Determine the (X, Y) coordinate at the center of the cell enclosing the given text.  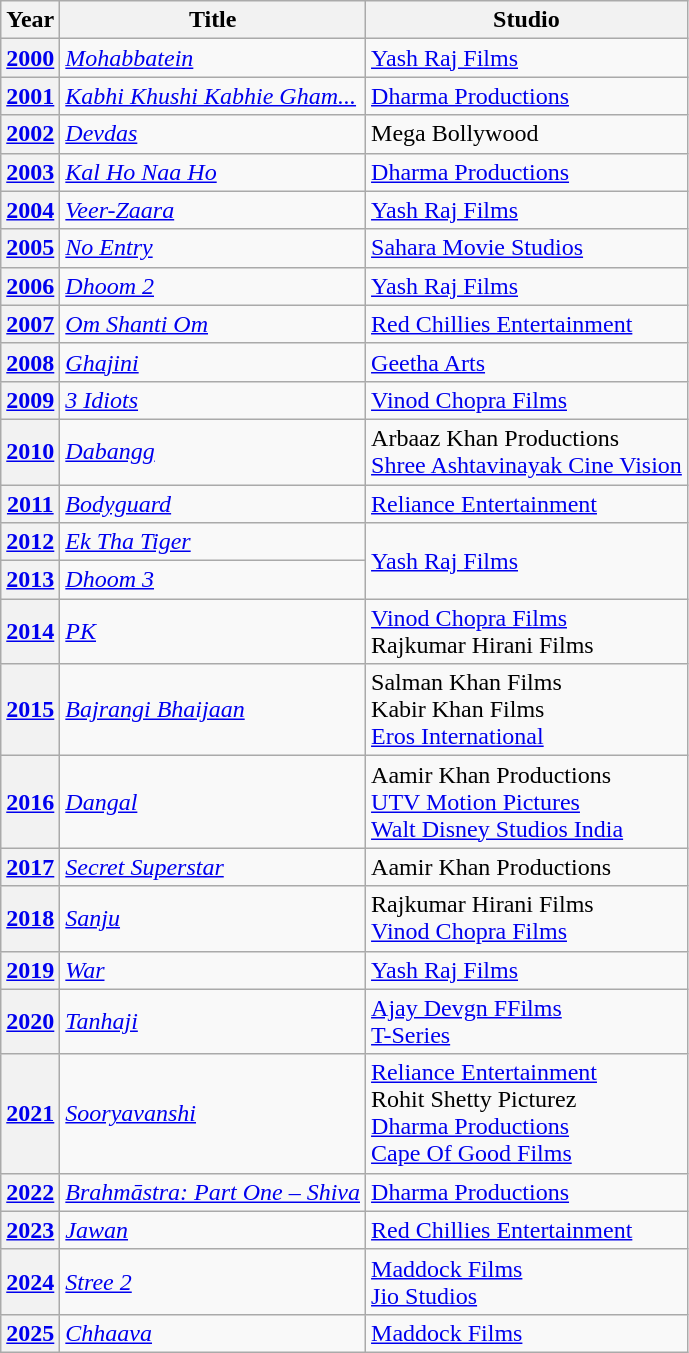
War (213, 970)
Chhaava (213, 1333)
Ajay Devgn FFilmsT-Series (527, 1022)
Arbaaz Khan ProductionsShree Ashtavinayak Cine Vision (527, 452)
Maddock Films (527, 1333)
Kabhi Khushi Kabhie Gham... (213, 96)
2007 (30, 324)
Salman Khan FilmsKabir Khan FilmsEros International (527, 710)
2008 (30, 362)
Mohabbatein (213, 58)
Aamir Khan Productions (527, 867)
Tanhaji (213, 1022)
2017 (30, 867)
2022 (30, 1192)
2011 (30, 503)
2013 (30, 580)
Reliance Entertainment (527, 503)
2009 (30, 400)
Sanju (213, 918)
2006 (30, 286)
2012 (30, 542)
Year (30, 20)
2025 (30, 1333)
Jawan (213, 1230)
Sahara Movie Studios (527, 248)
Aamir Khan ProductionsUTV Motion PicturesWalt Disney Studios India (527, 802)
Reliance EntertainmentRohit Shetty PicturezDharma ProductionsCape Of Good Films (527, 1114)
Dhoom 3 (213, 580)
Vinod Chopra FilmsRajkumar Hirani Films (527, 632)
2010 (30, 452)
2019 (30, 970)
2002 (30, 134)
2015 (30, 710)
2023 (30, 1230)
2021 (30, 1114)
2005 (30, 248)
Ek Tha Tiger (213, 542)
Devdas (213, 134)
Om Shanti Om (213, 324)
Dabangg (213, 452)
Kal Ho Naa Ho (213, 172)
Veer-Zaara (213, 210)
Sooryavanshi (213, 1114)
Stree 2 (213, 1282)
2020 (30, 1022)
2016 (30, 802)
Ghajini (213, 362)
Dangal (213, 802)
Vinod Chopra Films (527, 400)
Bajrangi Bhaijaan (213, 710)
Secret Superstar (213, 867)
Title (213, 20)
2003 (30, 172)
2004 (30, 210)
Dhoom 2 (213, 286)
2000 (30, 58)
No Entry (213, 248)
Rajkumar Hirani FilmsVinod Chopra Films (527, 918)
Mega Bollywood (527, 134)
Studio (527, 20)
2001 (30, 96)
Maddock FilmsJio Studios (527, 1282)
3 Idiots (213, 400)
Bodyguard (213, 503)
2024 (30, 1282)
PK (213, 632)
2014 (30, 632)
Brahmāstra: Part One – Shiva (213, 1192)
2018 (30, 918)
Geetha Arts (527, 362)
